Capture the cell that displays the provided text and extract its (x, y) central coordinate. 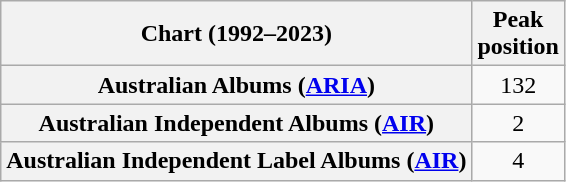
Chart (1992–2023) (236, 34)
Australian Albums (ARIA) (236, 85)
132 (518, 85)
Australian Independent Albums (AIR) (236, 123)
4 (518, 161)
Peak position (518, 34)
Australian Independent Label Albums (AIR) (236, 161)
2 (518, 123)
